From the cell containing the given text, extract its center point as [x, y] coordinate. 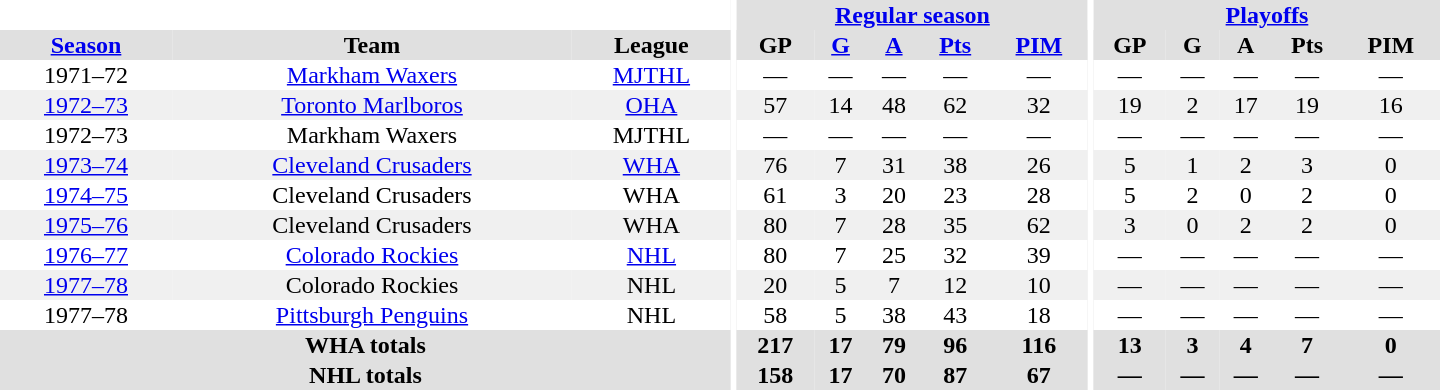
25 [894, 255]
14 [840, 105]
217 [776, 345]
23 [956, 195]
87 [956, 375]
WHA totals [366, 345]
16 [1391, 105]
70 [894, 375]
Season [86, 45]
67 [1039, 375]
58 [776, 315]
1971–72 [86, 75]
Team [372, 45]
1976–77 [86, 255]
96 [956, 345]
12 [956, 285]
NHL totals [366, 375]
1974–75 [86, 195]
61 [776, 195]
1975–76 [86, 225]
35 [956, 225]
79 [894, 345]
OHA [652, 105]
Pittsburgh Penguins [372, 315]
13 [1130, 345]
48 [894, 105]
116 [1039, 345]
10 [1039, 285]
39 [1039, 255]
26 [1039, 165]
1 [1192, 165]
Toronto Marlboros [372, 105]
31 [894, 165]
18 [1039, 315]
4 [1246, 345]
1973–74 [86, 165]
League [652, 45]
Regular season [912, 15]
Playoffs [1267, 15]
57 [776, 105]
43 [956, 315]
158 [776, 375]
76 [776, 165]
